Scan for the cell matching the given text and deliver its [x, y] coordinate at center. 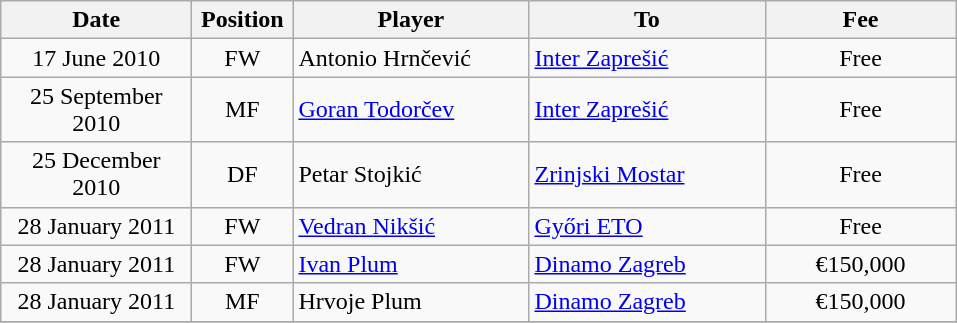
25 December 2010 [96, 174]
Zrinjski Mostar [647, 174]
Ivan Plum [411, 264]
Vedran Nikšić [411, 226]
17 June 2010 [96, 58]
Antonio Hrnčević [411, 58]
DF [242, 174]
Hrvoje Plum [411, 302]
Fee [860, 20]
Petar Stojkić [411, 174]
To [647, 20]
Date [96, 20]
Position [242, 20]
Player [411, 20]
Goran Todorčev [411, 110]
Győri ETO [647, 226]
25 September 2010 [96, 110]
